Identify which cell holds the provided text, then report its (x, y) central coordinate. 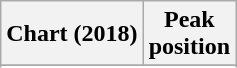
Chart (2018) (72, 34)
Peak position (189, 34)
